Pinpoint the cell where the given text exists, returning its [x, y] midpoint coordinate. 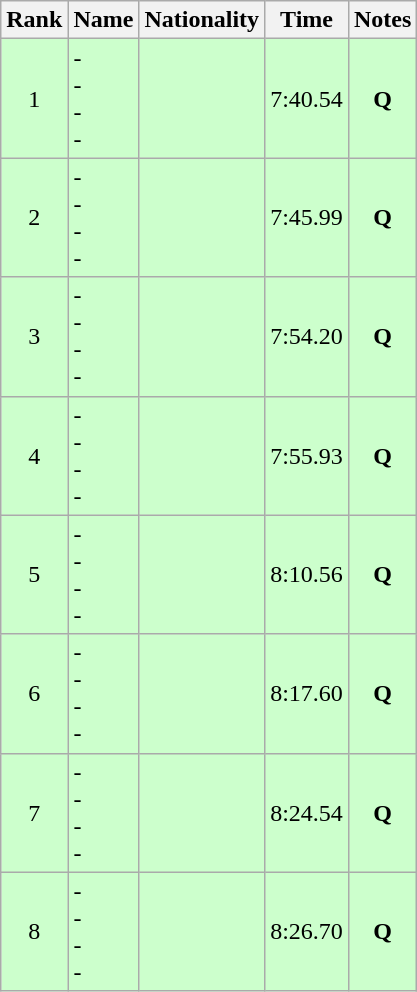
5 [34, 574]
7:40.54 [307, 98]
8:26.70 [307, 932]
7:55.93 [307, 456]
7:45.99 [307, 218]
4 [34, 456]
Nationality [202, 20]
Rank [34, 20]
7 [34, 812]
7:54.20 [307, 336]
6 [34, 694]
2 [34, 218]
8 [34, 932]
Name [104, 20]
1 [34, 98]
8:17.60 [307, 694]
Notes [382, 20]
8:24.54 [307, 812]
3 [34, 336]
8:10.56 [307, 574]
Time [307, 20]
